Capture the cell that displays the provided text and extract its (X, Y) central coordinate. 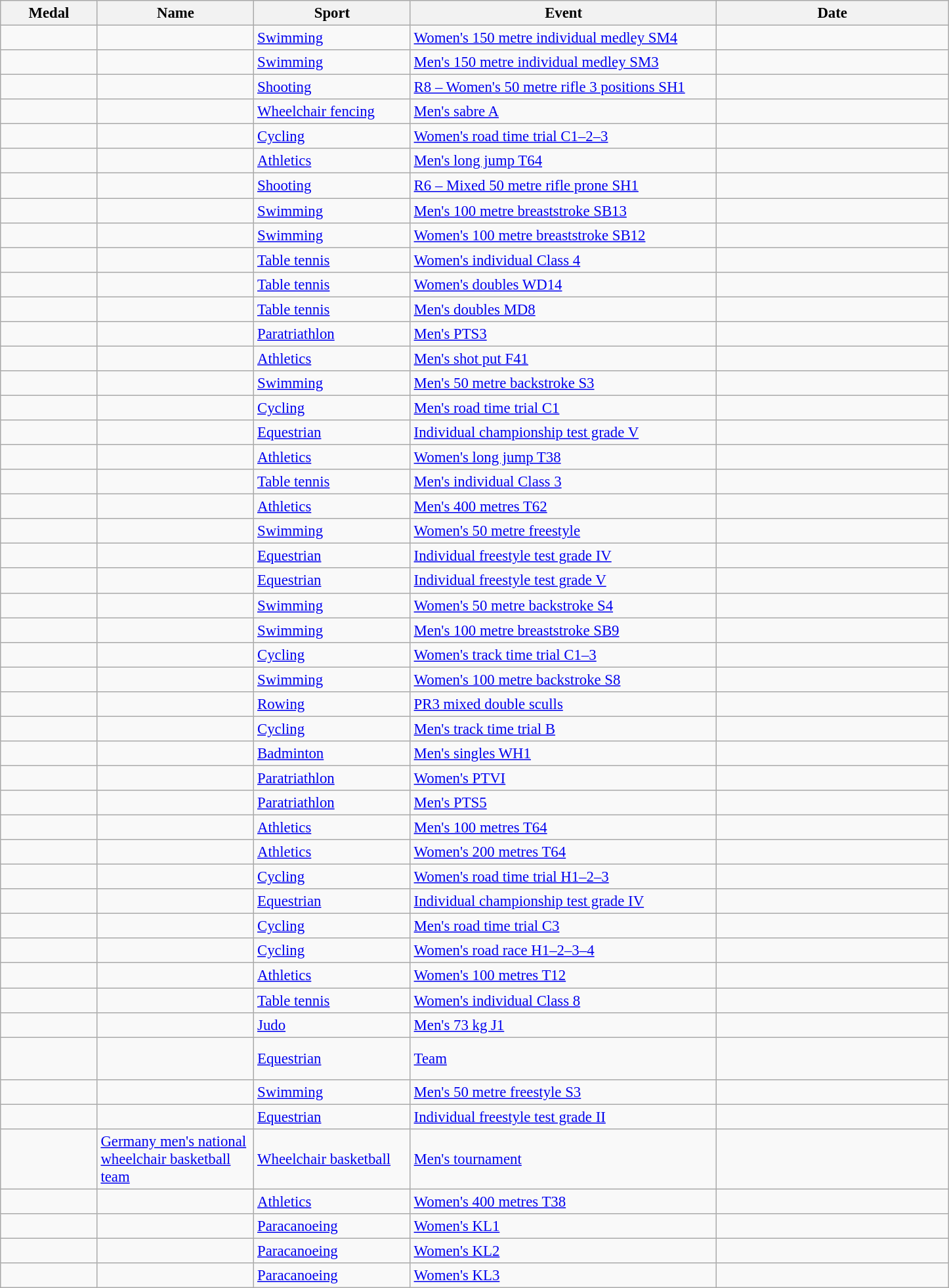
Men's tournament (563, 1159)
Women's 100 metres T12 (563, 976)
Individual freestyle test grade IV (563, 556)
Women's long jump T38 (563, 458)
Women's track time trial C1–3 (563, 655)
Men's doubles MD8 (563, 309)
Men's 73 kg J1 (563, 1025)
Men's 100 metre breaststroke SB13 (563, 211)
Judo (332, 1025)
Women's KL2 (563, 1251)
Men's 50 metre backstroke S3 (563, 383)
Badminton (332, 754)
Men's 400 metres T62 (563, 507)
Wheelchair basketball (332, 1159)
Men's 100 metre breaststroke SB9 (563, 630)
Men's shot put F41 (563, 358)
Women's individual Class 4 (563, 260)
Women's 100 metre backstroke S8 (563, 679)
Men's PTS3 (563, 334)
Individual championship test grade V (563, 433)
Men's individual Class 3 (563, 482)
Women's 400 metres T38 (563, 1201)
Men's 100 metres T64 (563, 828)
Individual championship test grade IV (563, 901)
Sport (332, 13)
Men's road time trial C1 (563, 408)
Men's sabre A (563, 112)
Women's 100 metre breaststroke SB12 (563, 235)
Women's KL3 (563, 1276)
Rowing (332, 704)
Women's doubles WD14 (563, 284)
Women's PTVI (563, 778)
Germany men's national wheelchair basketball team (176, 1159)
Event (563, 13)
R6 – Mixed 50 metre rifle prone SH1 (563, 186)
Women's 50 metre backstroke S4 (563, 605)
PR3 mixed double sculls (563, 704)
Date (832, 13)
Men's 150 metre individual medley SM3 (563, 62)
Medal (49, 13)
Men's singles WH1 (563, 754)
Wheelchair fencing (332, 112)
R8 – Women's 50 metre rifle 3 positions SH1 (563, 87)
Men's 50 metre freestyle S3 (563, 1092)
Men's track time trial B (563, 729)
Women's road race H1–2–3–4 (563, 951)
Women's 50 metre freestyle (563, 531)
Women's KL1 (563, 1226)
Name (176, 13)
Women's 150 metre individual medley SM4 (563, 38)
Women's road time trial H1–2–3 (563, 877)
Individual freestyle test grade V (563, 581)
Individual freestyle test grade II (563, 1117)
Women's road time trial C1–2–3 (563, 137)
Men's PTS5 (563, 803)
Women's 200 metres T64 (563, 852)
Men's road time trial C3 (563, 926)
Team (563, 1058)
Women's individual Class 8 (563, 1000)
Men's long jump T64 (563, 161)
